Search for the cell housing the specified text and yield its [X, Y] center coordinate. 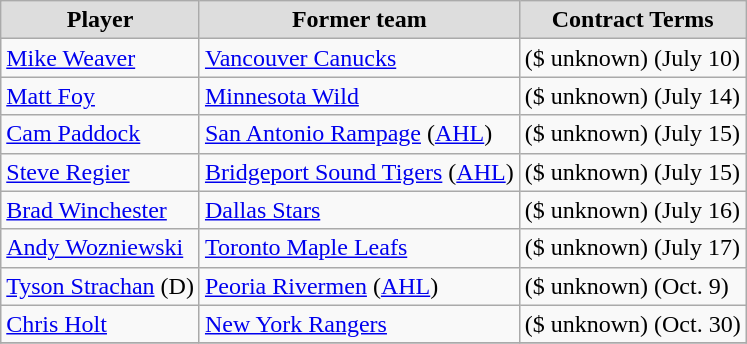
Peoria Rivermen (AHL) [359, 286]
Player [100, 20]
($ unknown) (July 10) [632, 58]
Mike Weaver [100, 58]
Toronto Maple Leafs [359, 248]
Matt Foy [100, 96]
($ unknown) (July 14) [632, 96]
New York Rangers [359, 324]
Vancouver Canucks [359, 58]
Andy Wozniewski [100, 248]
($ unknown) (Oct. 30) [632, 324]
($ unknown) (Oct. 9) [632, 286]
Former team [359, 20]
($ unknown) (July 16) [632, 210]
Steve Regier [100, 172]
Dallas Stars [359, 210]
Tyson Strachan (D) [100, 286]
Brad Winchester [100, 210]
Bridgeport Sound Tigers (AHL) [359, 172]
Minnesota Wild [359, 96]
Chris Holt [100, 324]
San Antonio Rampage (AHL) [359, 134]
Cam Paddock [100, 134]
Contract Terms [632, 20]
($ unknown) (July 17) [632, 248]
